Scan for the cell matching the given text and deliver its [x, y] coordinate at center. 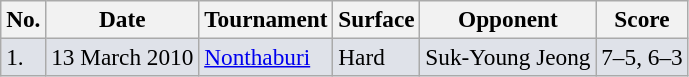
13 March 2010 [122, 57]
7–5, 6–3 [642, 57]
Date [122, 19]
1. [24, 57]
Suk-Young Jeong [508, 57]
No. [24, 19]
Nonthaburi [266, 57]
Hard [376, 57]
Opponent [508, 19]
Surface [376, 19]
Tournament [266, 19]
Score [642, 19]
